Return the [x, y] coordinate for the center point of the cell that contains the specified text.  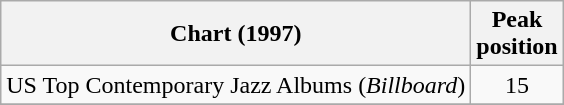
Chart (1997) [236, 34]
15 [517, 85]
US Top Contemporary Jazz Albums (Billboard) [236, 85]
Peakposition [517, 34]
